Extract the [x, y] coordinate from the center of the cell holding the provided text.  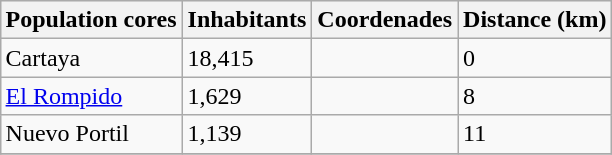
Coordenades [385, 20]
Cartaya [91, 58]
Distance (km) [535, 20]
Nuevo Portil [91, 134]
1,139 [247, 134]
1,629 [247, 96]
11 [535, 134]
El Rompido [91, 96]
Inhabitants [247, 20]
0 [535, 58]
Population cores [91, 20]
18,415 [247, 58]
8 [535, 96]
